Find where the given text appears and provide that cell's center as (x, y) coordinate. 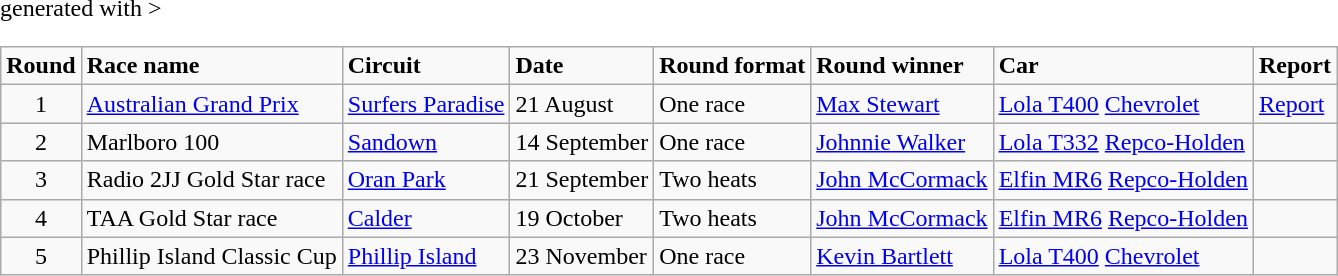
Oran Park (426, 180)
21 September (582, 180)
19 October (582, 218)
Australian Grand Prix (212, 104)
Kevin Bartlett (902, 256)
Date (582, 66)
3 (41, 180)
Car (1123, 66)
1 (41, 104)
Surfers Paradise (426, 104)
Round format (732, 66)
Sandown (426, 142)
Marlboro 100 (212, 142)
Circuit (426, 66)
Race name (212, 66)
Lola T332 Repco-Holden (1123, 142)
Phillip Island (426, 256)
TAA Gold Star race (212, 218)
Round (41, 66)
5 (41, 256)
Radio 2JJ Gold Star race (212, 180)
Phillip Island Classic Cup (212, 256)
23 November (582, 256)
Johnnie Walker (902, 142)
Calder (426, 218)
Round winner (902, 66)
4 (41, 218)
2 (41, 142)
Max Stewart (902, 104)
21 August (582, 104)
14 September (582, 142)
